Search for the cell housing the specified text and yield its (x, y) center coordinate. 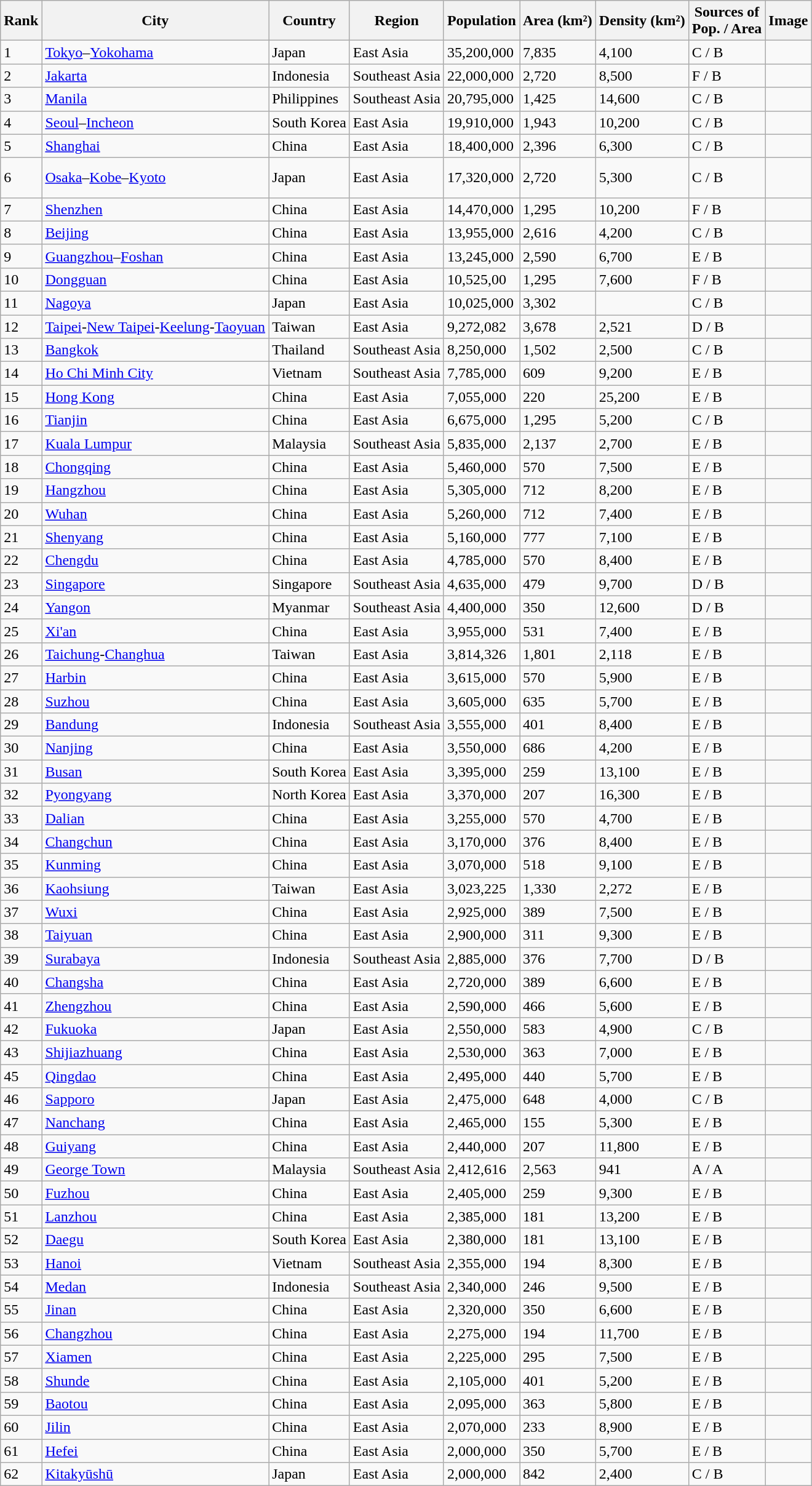
8,900 (642, 1427)
Osaka–Kobe–Kyoto (155, 177)
26 (21, 654)
8,250,000 (481, 350)
2,400 (642, 1474)
Daegu (155, 1240)
2,118 (642, 654)
Hangzhou (155, 490)
Sapporo (155, 1100)
Region (396, 21)
5 (21, 146)
2,380,000 (481, 1240)
311 (557, 935)
2 (21, 76)
8,300 (642, 1263)
61 (21, 1450)
14,470,000 (481, 209)
5,600 (642, 1005)
Myanmar (309, 607)
2,385,000 (481, 1216)
53 (21, 1263)
3,395,000 (481, 772)
10 (21, 279)
5,900 (642, 677)
North Korea (309, 795)
21 (21, 537)
35 (21, 865)
4 (21, 122)
1,801 (557, 654)
11 (21, 303)
2,521 (642, 327)
Surabaya (155, 959)
8 (21, 233)
Tokyo–Yokohama (155, 52)
Tianjin (155, 420)
14,600 (642, 99)
11,700 (642, 1333)
Hefei (155, 1450)
2,495,000 (481, 1076)
2,475,000 (481, 1100)
5,260,000 (481, 514)
Changzhou (155, 1333)
2,885,000 (481, 959)
3,814,326 (481, 654)
2,275,000 (481, 1333)
Kitakyūshū (155, 1474)
1,943 (557, 122)
2,550,000 (481, 1029)
7,100 (642, 537)
Population (481, 21)
4,635,000 (481, 584)
3,678 (557, 327)
440 (557, 1076)
518 (557, 865)
9 (21, 256)
34 (21, 842)
3,555,000 (481, 725)
Kunming (155, 865)
Lanzhou (155, 1216)
3 (21, 99)
Image (789, 21)
3,550,000 (481, 748)
7,785,000 (481, 373)
Shenyang (155, 537)
Country (309, 21)
4,900 (642, 1029)
41 (21, 1005)
2,440,000 (481, 1146)
7,700 (642, 959)
3,255,000 (481, 818)
Kuala Lumpur (155, 444)
45 (21, 1076)
2,465,000 (481, 1123)
842 (557, 1474)
13,200 (642, 1216)
Kaohsiung (155, 889)
9,700 (642, 584)
3,955,000 (481, 631)
3,605,000 (481, 701)
11,800 (642, 1146)
Busan (155, 772)
49 (21, 1170)
Jilin (155, 1427)
38 (21, 935)
42 (21, 1029)
7,055,000 (481, 397)
4,000 (642, 1100)
6,675,000 (481, 420)
19 (21, 490)
7,600 (642, 279)
15 (21, 397)
2,700 (642, 444)
Thailand (309, 350)
4,785,000 (481, 561)
18,400,000 (481, 146)
3,070,000 (481, 865)
Philippines (309, 99)
20 (21, 514)
246 (557, 1287)
27 (21, 677)
220 (557, 397)
2,900,000 (481, 935)
Wuhan (155, 514)
233 (557, 1427)
Shenzhen (155, 209)
941 (642, 1170)
Ho Chi Minh City (155, 373)
Baotou (155, 1404)
Jinan (155, 1310)
Nanjing (155, 748)
22 (21, 561)
57 (21, 1357)
6,300 (642, 146)
43 (21, 1052)
7,000 (642, 1052)
Dongguan (155, 279)
2,355,000 (481, 1263)
2,616 (557, 233)
Dalian (155, 818)
4,700 (642, 818)
9,200 (642, 373)
3,023,225 (481, 889)
Pyongyang (155, 795)
2,563 (557, 1170)
Nagoya (155, 303)
13 (21, 350)
609 (557, 373)
7,835 (557, 52)
466 (557, 1005)
2,095,000 (481, 1404)
59 (21, 1404)
Density (km²) (642, 21)
531 (557, 631)
56 (21, 1333)
5,305,000 (481, 490)
16,300 (642, 795)
Seoul–Incheon (155, 122)
Jakarta (155, 76)
City (155, 21)
3,370,000 (481, 795)
Bangkok (155, 350)
2,225,000 (481, 1357)
13,245,000 (481, 256)
3,170,000 (481, 842)
31 (21, 772)
2,320,000 (481, 1310)
25,200 (642, 397)
22,000,000 (481, 76)
24 (21, 607)
47 (21, 1123)
5,160,000 (481, 537)
Hanoi (155, 1263)
30 (21, 748)
50 (21, 1193)
55 (21, 1310)
23 (21, 584)
Wuxi (155, 912)
58 (21, 1380)
Taipei-New Taipei-Keelung-Taoyuan (155, 327)
Beijing (155, 233)
2,105,000 (481, 1380)
46 (21, 1100)
7 (21, 209)
295 (557, 1357)
2,272 (642, 889)
52 (21, 1240)
35,200,000 (481, 52)
5,835,000 (481, 444)
Taichung-Changhua (155, 654)
36 (21, 889)
Qingdao (155, 1076)
Rank (21, 21)
635 (557, 701)
2,412,616 (481, 1170)
62 (21, 1474)
5,800 (642, 1404)
686 (557, 748)
George Town (155, 1170)
48 (21, 1146)
Harbin (155, 677)
Zhengzhou (155, 1005)
Shunde (155, 1380)
Xiamen (155, 1357)
10,525,00 (481, 279)
14 (21, 373)
18 (21, 467)
Guiyang (155, 1146)
Fuzhou (155, 1193)
2,396 (557, 146)
583 (557, 1029)
Hong Kong (155, 397)
40 (21, 982)
20,795,000 (481, 99)
2,340,000 (481, 1287)
Xi'an (155, 631)
1 (21, 52)
Shijiazhuang (155, 1052)
19,910,000 (481, 122)
Manila (155, 99)
16 (21, 420)
2,070,000 (481, 1427)
479 (557, 584)
2,405,000 (481, 1193)
13,955,000 (481, 233)
10,025,000 (481, 303)
2,925,000 (481, 912)
3,302 (557, 303)
Changsha (155, 982)
12,600 (642, 607)
51 (21, 1216)
37 (21, 912)
9,272,082 (481, 327)
8,200 (642, 490)
4,100 (642, 52)
Fukuoka (155, 1029)
Nanchang (155, 1123)
2,590 (557, 256)
60 (21, 1427)
648 (557, 1100)
25 (21, 631)
1,425 (557, 99)
17 (21, 444)
Guangzhou–Foshan (155, 256)
6,700 (642, 256)
9,500 (642, 1287)
Chengdu (155, 561)
33 (21, 818)
5,460,000 (481, 467)
1,502 (557, 350)
Chongqing (155, 467)
1,330 (557, 889)
28 (21, 701)
32 (21, 795)
12 (21, 327)
777 (557, 537)
A / A (727, 1170)
Changchun (155, 842)
17,320,000 (481, 177)
54 (21, 1287)
2,530,000 (481, 1052)
4,400,000 (481, 607)
155 (557, 1123)
2,720,000 (481, 982)
39 (21, 959)
29 (21, 725)
Suzhou (155, 701)
9,100 (642, 865)
Area (km²) (557, 21)
2,137 (557, 444)
2,590,000 (481, 1005)
Taiyuan (155, 935)
8,500 (642, 76)
3,615,000 (481, 677)
2,500 (642, 350)
Shanghai (155, 146)
Sources ofPop. / Area (727, 21)
Yangon (155, 607)
Medan (155, 1287)
Bandung (155, 725)
6 (21, 177)
